From the cell containing the given text, extract its center point as (X, Y) coordinate. 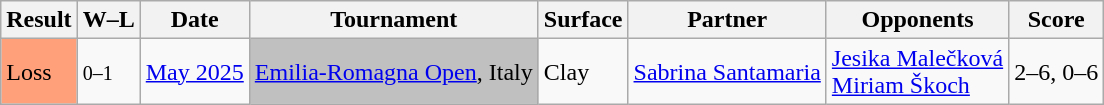
May 2025 (194, 72)
2–6, 0–6 (1056, 72)
Partner (727, 20)
Score (1056, 20)
W–L (108, 20)
Surface (583, 20)
Result (39, 20)
Jesika Malečková Miriam Škoch (917, 72)
Loss (39, 72)
Opponents (917, 20)
Date (194, 20)
Clay (583, 72)
Sabrina Santamaria (727, 72)
0–1 (108, 72)
Tournament (394, 20)
Emilia-Romagna Open, Italy (394, 72)
